Extract the [X, Y] coordinate from the center of the cell holding the provided text.  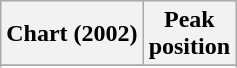
Peakposition [189, 34]
Chart (2002) [72, 34]
